Find where the given text appears and provide that cell's center as (X, Y) coordinate. 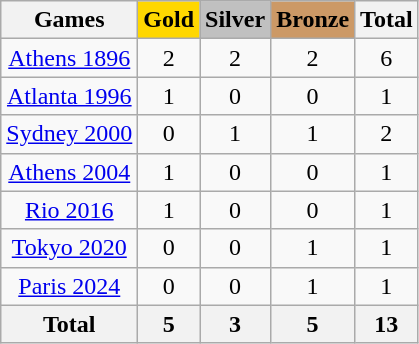
Athens 2004 (70, 172)
Paris 2024 (70, 286)
3 (236, 324)
Gold (169, 20)
13 (387, 324)
Sydney 2000 (70, 134)
Athens 1896 (70, 58)
6 (387, 58)
Games (70, 20)
Silver (236, 20)
Rio 2016 (70, 210)
Bronze (313, 20)
Atlanta 1996 (70, 96)
Tokyo 2020 (70, 248)
